Detect which cell encompasses the target text, then output its (X, Y) center coordinate. 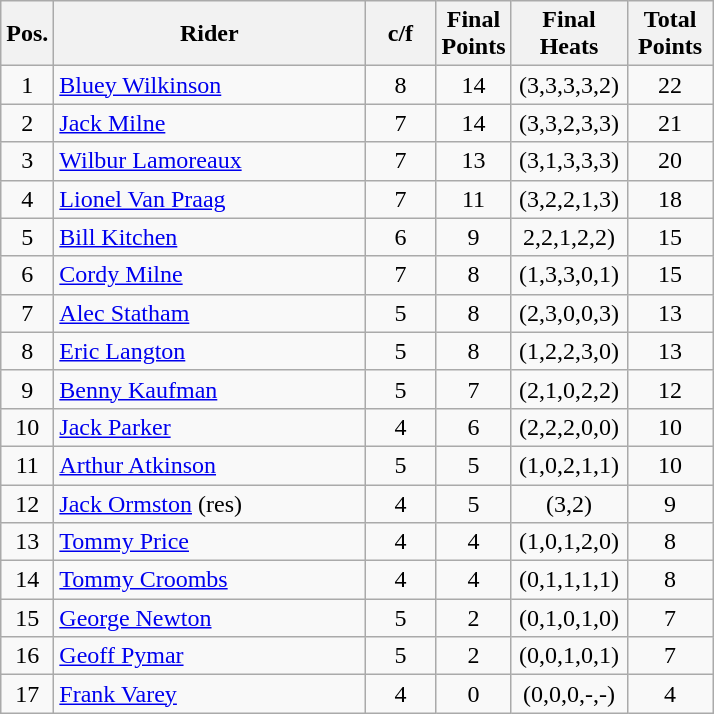
Lionel Van Praag (210, 199)
0 (474, 694)
Frank Varey (210, 694)
17 (28, 694)
c/f (400, 34)
16 (28, 656)
Final Heats (569, 34)
Tommy Croombs (210, 580)
22 (670, 85)
Eric Langton (210, 351)
(3,1,3,3,3) (569, 161)
Arthur Atkinson (210, 465)
(2,3,0,0,3) (569, 313)
(3,2,2,1,3) (569, 199)
Final Points (474, 34)
Alec Statham (210, 313)
Total Points (670, 34)
2,2,1,2,2) (569, 237)
3 (28, 161)
Geoff Pymar (210, 656)
(2,2,2,0,0) (569, 427)
(3,2) (569, 503)
20 (670, 161)
21 (670, 123)
(0,1,0,1,0) (569, 618)
Bill Kitchen (210, 237)
George Newton (210, 618)
18 (670, 199)
(0,0,0,-,-) (569, 694)
(3,3,3,3,2) (569, 85)
Pos. (28, 34)
(1,3,3,0,1) (569, 275)
(0,0,1,0,1) (569, 656)
Jack Milne (210, 123)
Rider (210, 34)
(2,1,0,2,2) (569, 389)
Cordy Milne (210, 275)
Tommy Price (210, 542)
Jack Ormston (res) (210, 503)
Benny Kaufman (210, 389)
(1,0,2,1,1) (569, 465)
(3,3,2,3,3) (569, 123)
Bluey Wilkinson (210, 85)
Wilbur Lamoreaux (210, 161)
(0,1,1,1,1) (569, 580)
Jack Parker (210, 427)
(1,2,2,3,0) (569, 351)
(1,0,1,2,0) (569, 542)
1 (28, 85)
